Capture the cell that displays the provided text and extract its (X, Y) central coordinate. 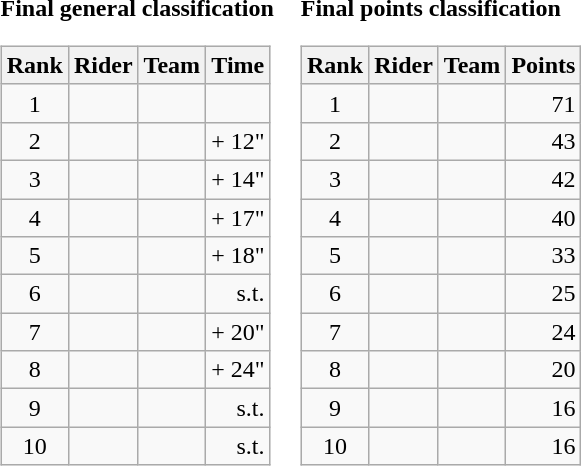
20 (544, 370)
+ 17" (238, 217)
+ 12" (238, 141)
43 (544, 141)
25 (544, 294)
+ 14" (238, 179)
24 (544, 332)
Time (238, 65)
33 (544, 256)
42 (544, 179)
71 (544, 103)
Points (544, 65)
+ 20" (238, 332)
+ 18" (238, 256)
40 (544, 217)
+ 24" (238, 370)
